Locate the cell with the specified text and output its (X, Y) center coordinate. 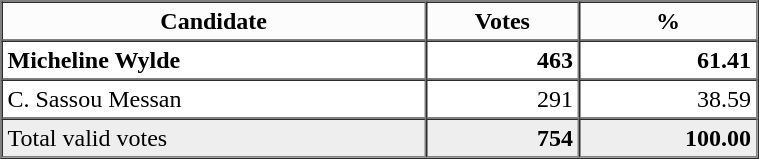
754 (502, 138)
Votes (502, 22)
Total valid votes (214, 138)
38.59 (668, 100)
C. Sassou Messan (214, 100)
% (668, 22)
Micheline Wylde (214, 60)
463 (502, 60)
100.00 (668, 138)
291 (502, 100)
61.41 (668, 60)
Candidate (214, 22)
